Output the (X, Y) coordinate of the center of the cell containing the given text.  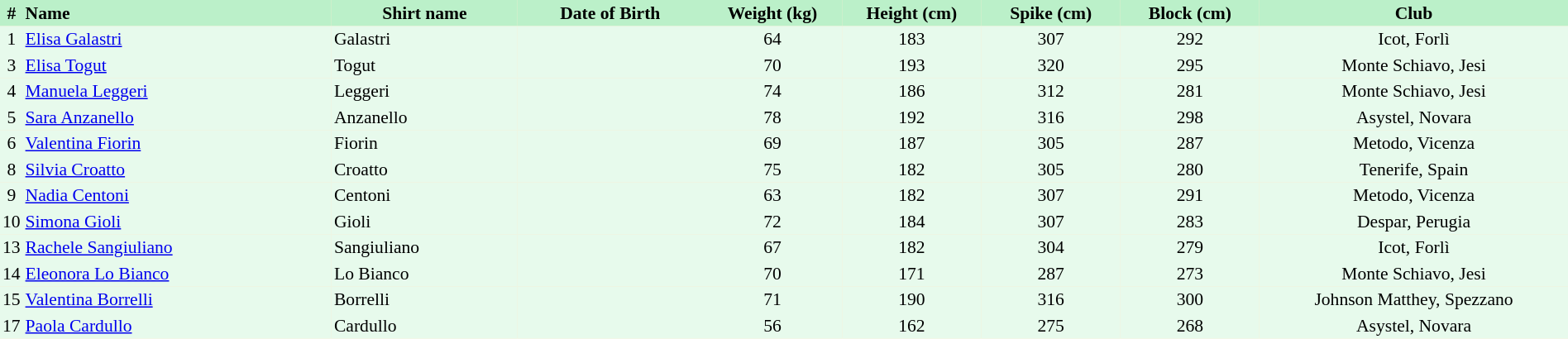
74 (772, 91)
Elisa Togut (177, 65)
Paola Cardullo (177, 326)
71 (772, 299)
186 (911, 91)
Height (cm) (911, 13)
279 (1190, 248)
273 (1190, 274)
Galastri (425, 40)
283 (1190, 222)
Eleonora Lo Bianco (177, 274)
298 (1190, 117)
72 (772, 222)
14 (12, 274)
Lo Bianco (425, 274)
Despar, Perugia (1414, 222)
Valentina Fiorin (177, 144)
Borrelli (425, 299)
291 (1190, 195)
Elisa Galastri (177, 40)
9 (12, 195)
13 (12, 248)
Weight (kg) (772, 13)
Fiorin (425, 144)
Shirt name (425, 13)
Leggeri (425, 91)
295 (1190, 65)
Cardullo (425, 326)
281 (1190, 91)
Centoni (425, 195)
Block (cm) (1190, 13)
Spike (cm) (1051, 13)
Nadia Centoni (177, 195)
162 (911, 326)
Sangiuliano (425, 248)
312 (1051, 91)
6 (12, 144)
Rachele Sangiuliano (177, 248)
78 (772, 117)
Croatto (425, 169)
Valentina Borrelli (177, 299)
320 (1051, 65)
69 (772, 144)
192 (911, 117)
Tenerife, Spain (1414, 169)
300 (1190, 299)
56 (772, 326)
268 (1190, 326)
193 (911, 65)
Date of Birth (610, 13)
17 (12, 326)
Club (1414, 13)
Johnson Matthey, Spezzano (1414, 299)
187 (911, 144)
Anzanello (425, 117)
4 (12, 91)
10 (12, 222)
292 (1190, 40)
3 (12, 65)
1 (12, 40)
Manuela Leggeri (177, 91)
5 (12, 117)
190 (911, 299)
63 (772, 195)
Silvia Croatto (177, 169)
67 (772, 248)
171 (911, 274)
275 (1051, 326)
280 (1190, 169)
# (12, 13)
Simona Gioli (177, 222)
64 (772, 40)
183 (911, 40)
75 (772, 169)
15 (12, 299)
304 (1051, 248)
184 (911, 222)
Sara Anzanello (177, 117)
Togut (425, 65)
Name (177, 13)
Gioli (425, 222)
8 (12, 169)
